Provide the (X, Y) coordinate of the cell's center where the given text is located.  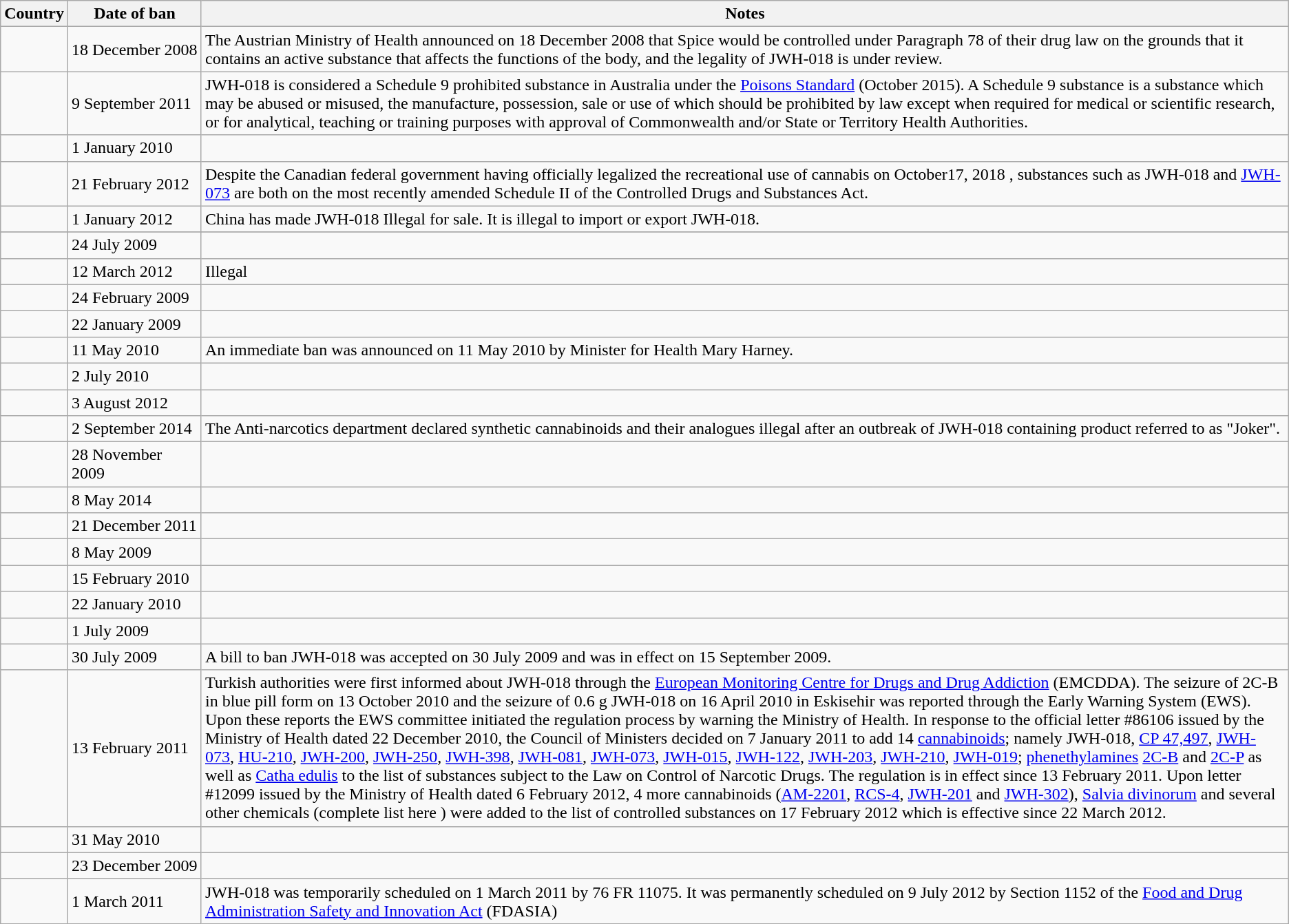
12 March 2012 (134, 271)
China has made JWH-018 Illegal for sale. It is illegal to import or export JWH-018. (745, 219)
2 July 2010 (134, 376)
Country (34, 14)
Notes (745, 14)
An immediate ban was announced on 11 May 2010 by Minister for Health Mary Harney. (745, 350)
15 February 2010 (134, 578)
13 February 2011 (134, 748)
9 September 2011 (134, 103)
22 January 2009 (134, 324)
8 May 2014 (134, 500)
31 May 2010 (134, 839)
28 November 2009 (134, 464)
11 May 2010 (134, 350)
Date of ban (134, 14)
3 August 2012 (134, 403)
2 September 2014 (134, 429)
1 July 2009 (134, 631)
30 July 2009 (134, 657)
1 January 2010 (134, 148)
21 December 2011 (134, 526)
8 May 2009 (134, 552)
1 January 2012 (134, 219)
Illegal (745, 271)
21 February 2012 (134, 183)
24 February 2009 (134, 297)
24 July 2009 (134, 245)
1 March 2011 (134, 901)
23 December 2009 (134, 865)
18 December 2008 (134, 50)
A bill to ban JWH-018 was accepted on 30 July 2009 and was in effect on 15 September 2009. (745, 657)
22 January 2010 (134, 605)
